Locate the cell with the specified text and output its [X, Y] center coordinate. 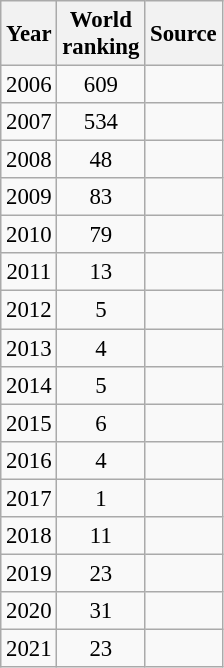
2008 [29, 160]
2013 [29, 348]
48 [101, 160]
2009 [29, 197]
31 [101, 611]
2007 [29, 122]
11 [101, 536]
2016 [29, 460]
2017 [29, 498]
2012 [29, 310]
Source [184, 34]
2011 [29, 273]
2014 [29, 385]
13 [101, 273]
2019 [29, 573]
609 [101, 85]
1 [101, 498]
6 [101, 423]
2021 [29, 648]
Worldranking [101, 34]
2020 [29, 611]
2018 [29, 536]
Year [29, 34]
79 [101, 235]
2006 [29, 85]
2015 [29, 423]
83 [101, 197]
534 [101, 122]
2010 [29, 235]
